Search for the cell housing the specified text and yield its [x, y] center coordinate. 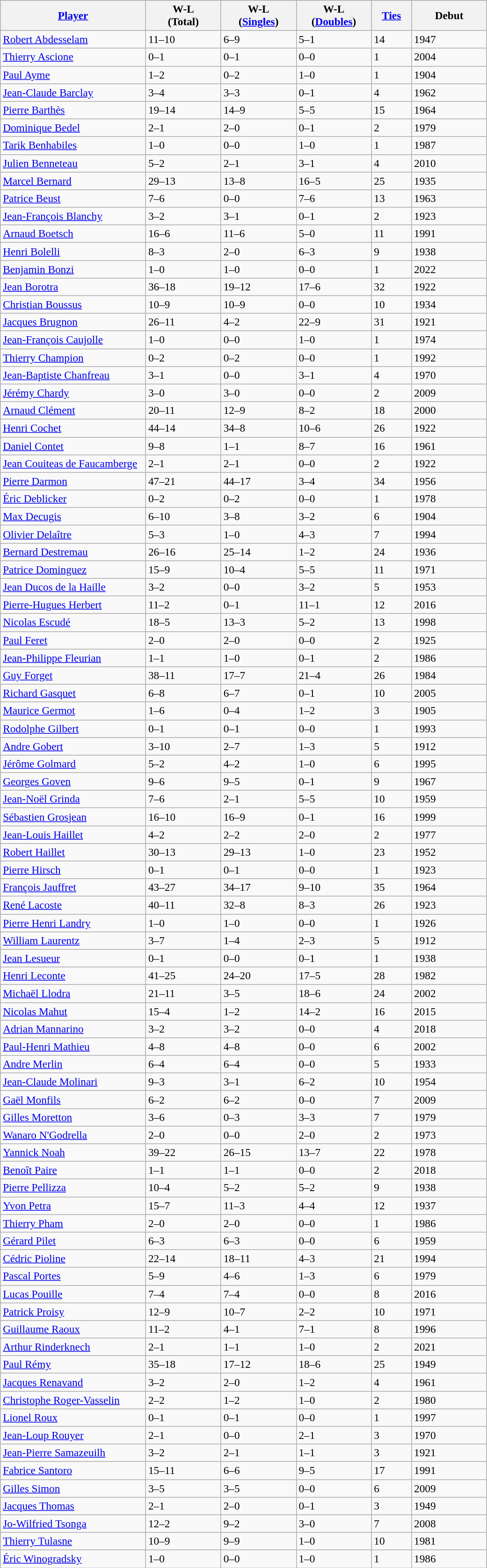
26–11 [183, 322]
Jean Lesueur [73, 958]
Jean-François Caujolle [73, 340]
34–17 [258, 888]
Jean-Noël Grinda [73, 799]
34 [392, 481]
Jean-Baptiste Chanfreau [73, 375]
1963 [449, 198]
19–12 [258, 287]
6–9 [258, 39]
Cédric Pioline [73, 1258]
32–8 [258, 905]
Benoît Paire [73, 1170]
21 [392, 1258]
Thierry Ascione [73, 57]
2004 [449, 57]
Lucas Pouille [73, 1294]
Wanaro N'Godrella [73, 1134]
Thierry Champion [73, 357]
Patrick Proisy [73, 1311]
39–22 [183, 1152]
41–25 [183, 975]
Nicolas Escudé [73, 622]
Jean-Claude Barclay [73, 92]
Patrice Dominguez [73, 569]
21–4 [334, 675]
4–1 [258, 1329]
Rodolphe Gilbert [73, 729]
W-L(Singles) [258, 15]
9–8 [183, 446]
Gaël Monfils [73, 1099]
11–3 [258, 1206]
Christophe Roger-Vasselin [73, 1400]
W-L(Total) [183, 15]
2015 [449, 1011]
1926 [449, 923]
26–15 [258, 1152]
6–7 [258, 693]
Andre Gobert [73, 746]
1956 [449, 481]
26–16 [183, 552]
17–6 [334, 287]
5–3 [183, 534]
11–10 [183, 39]
Jo-Wilfried Tsonga [73, 1524]
Jérôme Golmard [73, 764]
16–10 [183, 817]
1973 [449, 1134]
13–8 [258, 181]
1905 [449, 711]
8–2 [334, 410]
Jean-Claude Molinari [73, 1082]
13–7 [334, 1152]
Daniel Contet [73, 446]
5–0 [334, 234]
22 [392, 1152]
1–6 [183, 711]
Henri Cochet [73, 428]
1937 [449, 1206]
4–4 [334, 1206]
24–20 [258, 975]
Richard Gasquet [73, 693]
Maurice Germot [73, 711]
28 [392, 975]
9–10 [334, 888]
15–4 [183, 1011]
32 [392, 287]
18 [392, 410]
1947 [449, 39]
Jean-Louis Haillet [73, 834]
3–6 [183, 1117]
22–14 [183, 1258]
22–9 [334, 322]
16–5 [334, 181]
9–3 [183, 1082]
Éric Winogradsky [73, 1559]
44–14 [183, 428]
2–3 [334, 940]
Benjamin Bonzi [73, 269]
Pierre Darmon [73, 481]
31 [392, 322]
Jean-Loup Rouyer [73, 1435]
15 [392, 110]
William Laurentz [73, 940]
Robert Haillet [73, 852]
6–8 [183, 693]
1984 [449, 675]
34–8 [258, 428]
1954 [449, 1082]
36–18 [183, 287]
1998 [449, 622]
1999 [449, 817]
1982 [449, 975]
Fabrice Santoro [73, 1470]
35–18 [183, 1365]
François Jauffret [73, 888]
1977 [449, 834]
17 [392, 1470]
Paul Rémy [73, 1365]
7–1 [334, 1329]
Pierre Hirsch [73, 870]
Jean-Philippe Fleurian [73, 658]
Adrian Mannarino [73, 1029]
0–3 [258, 1117]
Guillaume Raoux [73, 1329]
17–7 [258, 675]
5–9 [183, 1276]
Arthur Rinderknech [73, 1347]
Paul-Henri Mathieu [73, 1047]
1962 [449, 92]
12–2 [183, 1524]
21–11 [183, 993]
16–6 [183, 234]
9–6 [183, 781]
25–14 [258, 552]
38–11 [183, 675]
Jean Ducos de la Haille [73, 587]
Jacques Thomas [73, 1506]
2021 [449, 1347]
Pierre Pellizza [73, 1188]
17–5 [334, 975]
Yannick Noah [73, 1152]
17–12 [258, 1365]
René Lacoste [73, 905]
1952 [449, 852]
Jean-François Blanchy [73, 216]
14 [392, 39]
Arnaud Clément [73, 410]
1980 [449, 1400]
Guy Forget [73, 675]
5–1 [334, 39]
Yvon Petra [73, 1206]
15–11 [183, 1470]
Christian Boussus [73, 304]
1934 [449, 304]
Sébastien Grosjean [73, 817]
Georges Goven [73, 781]
44–17 [258, 481]
1987 [449, 145]
2000 [449, 410]
14–9 [258, 110]
9–9 [258, 1541]
19–14 [183, 110]
1974 [449, 340]
11–1 [334, 605]
15–7 [183, 1206]
6–10 [183, 516]
Jérémy Chardy [73, 393]
2008 [449, 1524]
13–3 [258, 622]
2010 [449, 163]
1967 [449, 781]
3–7 [183, 940]
Andre Merlin [73, 1064]
Olivier Delaître [73, 534]
1996 [449, 1329]
Marcel Bernard [73, 181]
Player [73, 15]
2005 [449, 693]
Éric Deblicker [73, 499]
Thierry Tulasne [73, 1541]
Nicolas Mahut [73, 1011]
20–11 [183, 410]
Patrice Beust [73, 198]
35 [392, 888]
23 [392, 852]
1992 [449, 357]
Jacques Renavand [73, 1382]
Paul Ayme [73, 75]
Thierry Pham [73, 1223]
4–6 [258, 1276]
Max Decugis [73, 516]
Pierre-Hugues Herbert [73, 605]
3–8 [258, 516]
47–21 [183, 481]
10–6 [334, 428]
40–11 [183, 905]
Gilles Moretton [73, 1117]
3–10 [183, 746]
Gérard Pilet [73, 1241]
Jean-Pierre Samazeuilh [73, 1453]
1–4 [258, 940]
11–6 [258, 234]
1933 [449, 1064]
18–11 [258, 1258]
0–4 [258, 711]
Gilles Simon [73, 1488]
W-L(Doubles) [334, 15]
Ties [392, 15]
Henri Leconte [73, 975]
15–9 [183, 569]
Michaël Llodra [73, 993]
2–7 [258, 746]
8–7 [334, 446]
Jean Borotra [73, 287]
Paul Feret [73, 640]
Tarik Benhabiles [73, 145]
Arnaud Boetsch [73, 234]
1995 [449, 764]
1993 [449, 729]
Jacques Brugnon [73, 322]
9–2 [258, 1524]
2022 [449, 269]
Pascal Portes [73, 1276]
10–7 [258, 1311]
43–27 [183, 888]
18–5 [183, 622]
Jean Couiteas de Faucamberge [73, 463]
1981 [449, 1541]
16–9 [258, 817]
6–6 [258, 1470]
Robert Abdesselam [73, 39]
Debut [449, 15]
Bernard Destremau [73, 552]
1925 [449, 640]
1935 [449, 181]
Pierre Barthès [73, 110]
Pierre Henri Landry [73, 923]
Dominique Bedel [73, 128]
Julien Benneteau [73, 163]
30–13 [183, 852]
1936 [449, 552]
1953 [449, 587]
14–2 [334, 1011]
Lionel Roux [73, 1417]
Henri Bolelli [73, 251]
1997 [449, 1417]
